Pinpoint the cell where the given text exists, returning its [X, Y] midpoint coordinate. 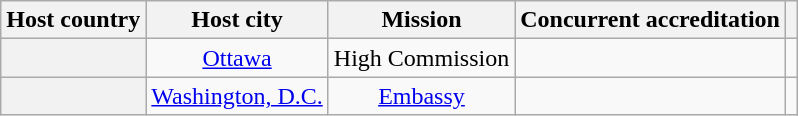
Washington, D.C. [237, 96]
Ottawa [237, 58]
Concurrent accreditation [650, 20]
High Commission [421, 58]
Embassy [421, 96]
Host city [237, 20]
Host country [74, 20]
Mission [421, 20]
